Scan for the cell matching the given text and deliver its (X, Y) coordinate at center. 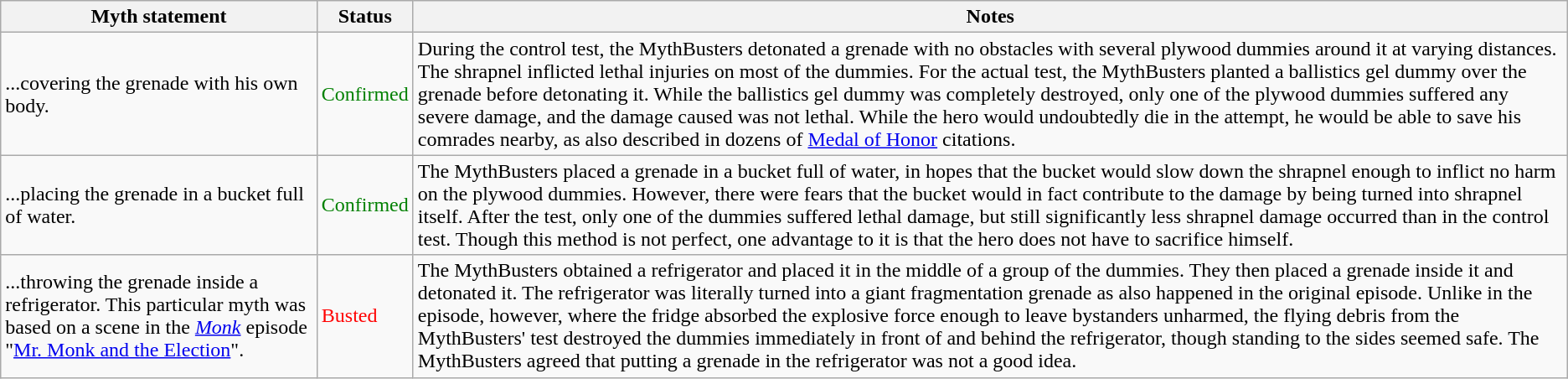
Notes (990, 17)
Myth statement (159, 17)
...covering the grenade with his own body. (159, 94)
...placing the grenade in a bucket full of water. (159, 205)
...throwing the grenade inside a refrigerator. This particular myth was based on a scene in the Monk episode "Mr. Monk and the Election". (159, 316)
Busted (365, 316)
Status (365, 17)
